Identify which cell holds the provided text, then report its (X, Y) central coordinate. 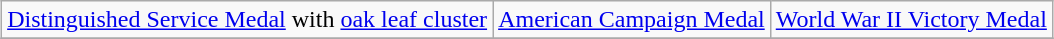
Distinguished Service Medal with oak leaf cluster (248, 20)
American Campaign Medal (632, 20)
World War II Victory Medal (911, 20)
